Find where the given text appears and provide that cell's center as (x, y) coordinate. 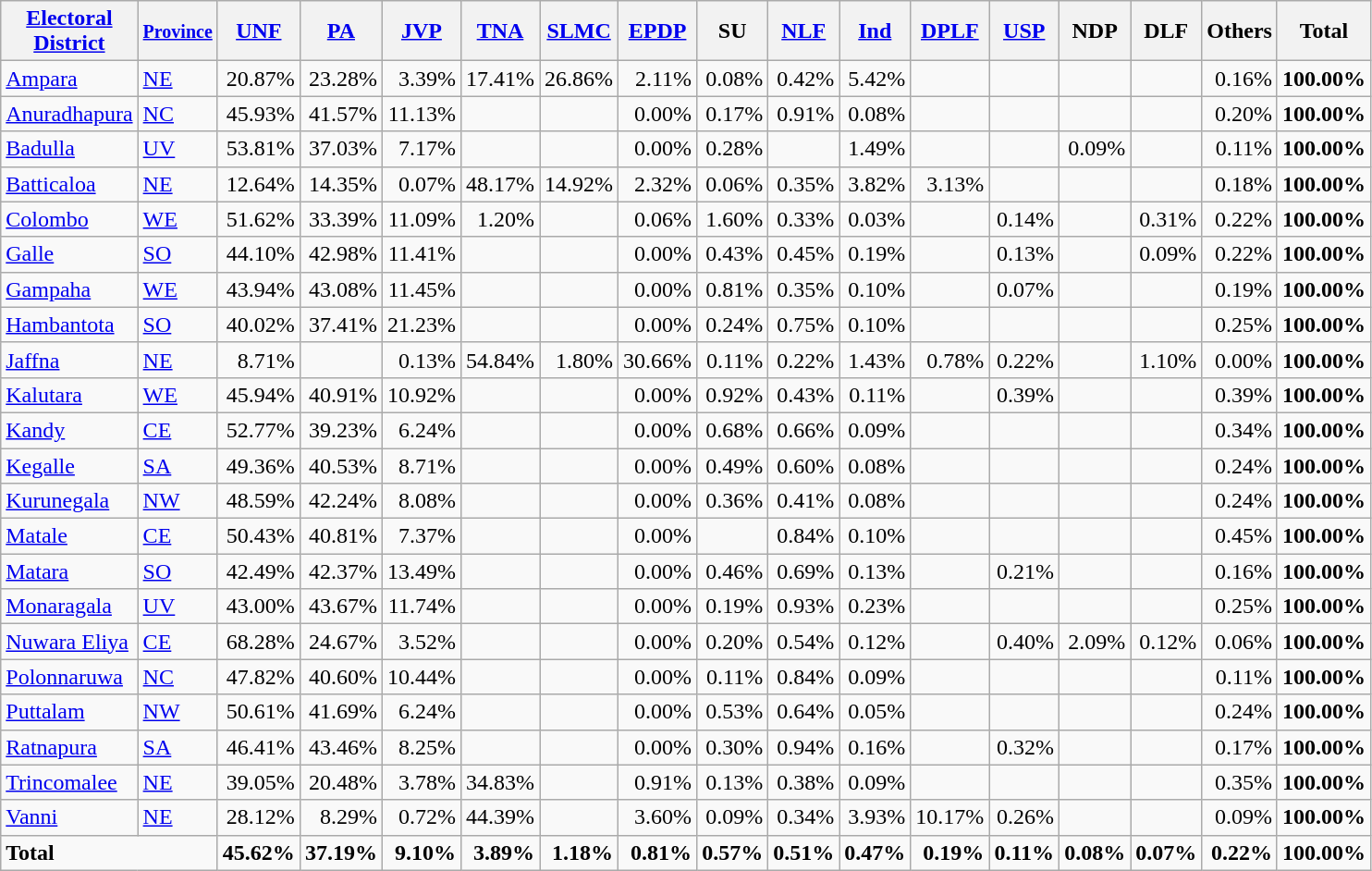
0.36% (732, 501)
3.60% (658, 817)
1.10% (1167, 360)
0.05% (875, 712)
33.39% (340, 219)
0.30% (732, 747)
51.62% (259, 219)
10.44% (422, 677)
68.28% (259, 642)
41.69% (340, 712)
0.57% (732, 853)
Polonnaruwa (69, 677)
43.46% (340, 747)
0.38% (804, 782)
UNF (259, 31)
20.87% (259, 79)
43.67% (340, 607)
Galle (69, 254)
1.49% (875, 149)
Hambantota (69, 325)
21.23% (422, 325)
3.39% (422, 79)
3.89% (499, 853)
0.69% (804, 571)
14.35% (340, 184)
28.12% (259, 817)
2.32% (658, 184)
53.81% (259, 149)
0.92% (732, 395)
34.83% (499, 782)
47.82% (259, 677)
0.32% (1024, 747)
0.23% (875, 607)
Kurunegala (69, 501)
DLF (1167, 31)
42.24% (340, 501)
14.92% (579, 184)
Kegalle (69, 465)
11.09% (422, 219)
Matale (69, 536)
8.25% (422, 747)
24.67% (340, 642)
3.82% (875, 184)
37.41% (340, 325)
0.68% (732, 430)
48.17% (499, 184)
17.41% (499, 79)
11.41% (422, 254)
7.17% (422, 149)
42.98% (340, 254)
12.64% (259, 184)
Colombo (69, 219)
54.84% (499, 360)
40.81% (340, 536)
0.40% (1024, 642)
30.66% (658, 360)
43.94% (259, 289)
52.77% (259, 430)
Ind (875, 31)
43.08% (340, 289)
1.43% (875, 360)
Province (178, 31)
0.41% (804, 501)
49.36% (259, 465)
11.74% (422, 607)
SU (732, 31)
0.93% (804, 607)
8.29% (340, 817)
20.48% (340, 782)
1.20% (499, 219)
Batticaloa (69, 184)
11.13% (422, 114)
0.14% (1024, 219)
Puttalam (69, 712)
0.28% (732, 149)
0.60% (804, 465)
NLF (804, 31)
Kandy (69, 430)
39.23% (340, 430)
USP (1024, 31)
40.53% (340, 465)
Anuradhapura (69, 114)
0.78% (950, 360)
42.49% (259, 571)
2.09% (1095, 642)
40.02% (259, 325)
0.26% (1024, 817)
NDP (1095, 31)
50.43% (259, 536)
PA (340, 31)
0.18% (1240, 184)
44.39% (499, 817)
37.03% (340, 149)
10.92% (422, 395)
1.18% (579, 853)
37.19% (340, 853)
Matara (69, 571)
1.80% (579, 360)
44.10% (259, 254)
Ratnapura (69, 747)
0.72% (422, 817)
ElectoralDistrict (69, 31)
0.66% (804, 430)
41.57% (340, 114)
Kalutara (69, 395)
0.03% (875, 219)
Others (1240, 31)
Badulla (69, 149)
EPDP (658, 31)
Trincomalee (69, 782)
45.94% (259, 395)
0.53% (732, 712)
43.00% (259, 607)
0.31% (1167, 219)
48.59% (259, 501)
0.75% (804, 325)
0.47% (875, 853)
45.93% (259, 114)
13.49% (422, 571)
0.64% (804, 712)
11.45% (422, 289)
Monaragala (69, 607)
46.41% (259, 747)
3.13% (950, 184)
40.60% (340, 677)
0.49% (732, 465)
39.05% (259, 782)
3.52% (422, 642)
10.17% (950, 817)
50.61% (259, 712)
Ampara (69, 79)
9.10% (422, 853)
Jaffna (69, 360)
3.78% (422, 782)
1.60% (732, 219)
5.42% (875, 79)
0.33% (804, 219)
3.93% (875, 817)
0.46% (732, 571)
0.51% (804, 853)
SLMC (579, 31)
8.08% (422, 501)
0.94% (804, 747)
26.86% (579, 79)
40.91% (340, 395)
0.21% (1024, 571)
45.62% (259, 853)
JVP (422, 31)
Gampaha (69, 289)
0.42% (804, 79)
0.54% (804, 642)
Vanni (69, 817)
42.37% (340, 571)
TNA (499, 31)
Nuwara Eliya (69, 642)
7.37% (422, 536)
DPLF (950, 31)
2.11% (658, 79)
23.28% (340, 79)
